Find where the given text appears and provide that cell's center as [X, Y] coordinate. 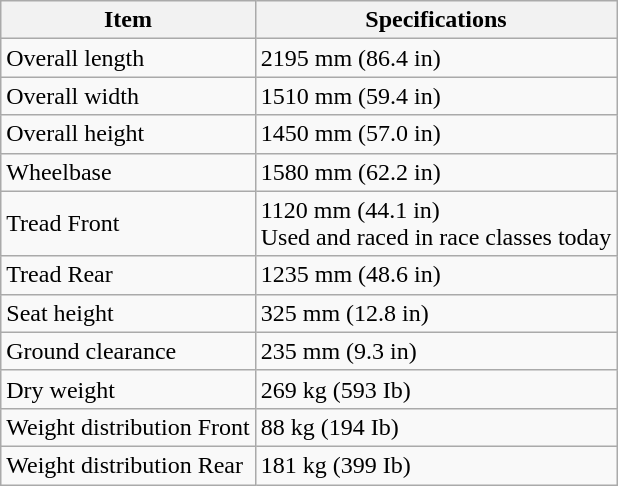
Dry weight [128, 389]
Overall length [128, 58]
Specifications [436, 20]
1580 mm (62.2 in) [436, 172]
1510 mm (59.4 in) [436, 96]
Item [128, 20]
Ground clearance [128, 351]
2195 mm (86.4 in) [436, 58]
Tread Rear [128, 275]
Weight distribution Rear [128, 465]
325 mm (12.8 in) [436, 313]
1450 mm (57.0 in) [436, 134]
235 mm (9.3 in) [436, 351]
1120 mm (44.1 in)Used and raced in race classes today [436, 224]
Seat height [128, 313]
Overall height [128, 134]
181 kg (399 Ib) [436, 465]
Tread Front [128, 224]
Weight distribution Front [128, 427]
269 kg (593 Ib) [436, 389]
Overall width [128, 96]
88 kg (194 Ib) [436, 427]
Wheelbase [128, 172]
1235 mm (48.6 in) [436, 275]
